From the cell containing the given text, extract its center point as [x, y] coordinate. 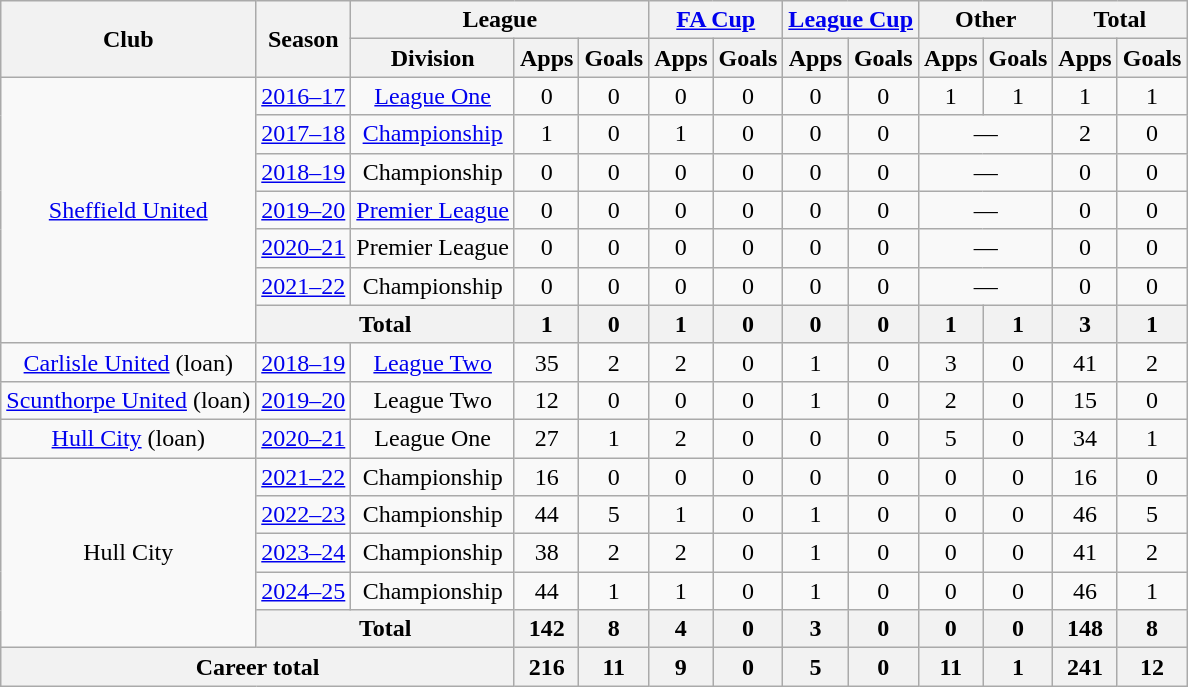
241 [1085, 667]
Club [128, 39]
35 [546, 362]
Other [986, 20]
League [500, 20]
Division [433, 58]
Scunthorpe United (loan) [128, 400]
15 [1085, 400]
Hull City [128, 553]
Career total [258, 667]
2017–18 [304, 134]
League Cup [851, 20]
216 [546, 667]
Sheffield United [128, 210]
2023–24 [304, 553]
2022–23 [304, 515]
27 [546, 438]
FA Cup [716, 20]
4 [681, 629]
Carlisle United (loan) [128, 362]
148 [1085, 629]
2016–17 [304, 96]
142 [546, 629]
38 [546, 553]
Hull City (loan) [128, 438]
34 [1085, 438]
9 [681, 667]
2024–25 [304, 591]
Season [304, 39]
